Scan for the cell matching the given text and deliver its (X, Y) coordinate at center. 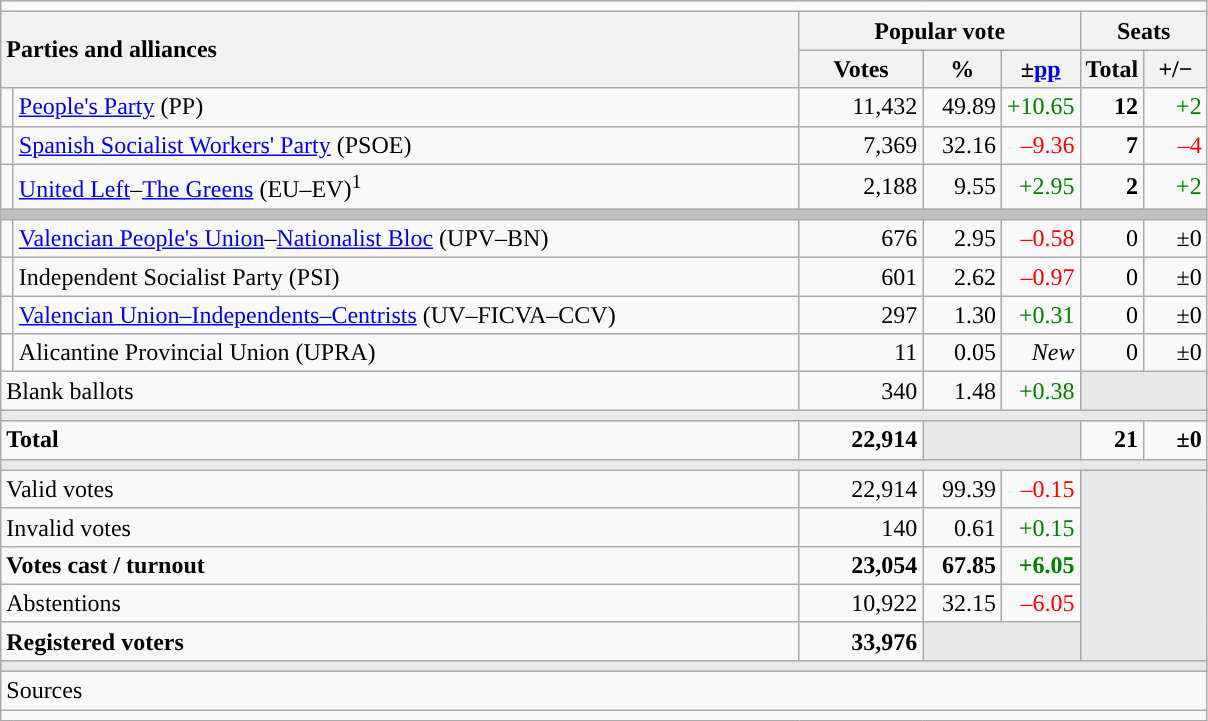
21 (1112, 440)
+0.15 (1040, 527)
7,369 (861, 145)
Spanish Socialist Workers' Party (PSOE) (406, 145)
Valid votes (400, 489)
New (1040, 353)
Independent Socialist Party (PSI) (406, 277)
11,432 (861, 107)
2.62 (962, 277)
–4 (1176, 145)
601 (861, 277)
Invalid votes (400, 527)
Valencian Union–Independents–Centrists (UV–FICVA–CCV) (406, 315)
–0.15 (1040, 489)
0.61 (962, 527)
1.30 (962, 315)
7 (1112, 145)
297 (861, 315)
9.55 (962, 186)
+0.38 (1040, 391)
+2.95 (1040, 186)
–0.58 (1040, 239)
+/− (1176, 69)
99.39 (962, 489)
% (962, 69)
2.95 (962, 239)
±pp (1040, 69)
Votes (861, 69)
Sources (604, 691)
12 (1112, 107)
Blank ballots (400, 391)
Votes cast / turnout (400, 565)
Registered voters (400, 641)
340 (861, 391)
People's Party (PP) (406, 107)
1.48 (962, 391)
0.05 (962, 353)
23,054 (861, 565)
32.15 (962, 603)
–6.05 (1040, 603)
676 (861, 239)
+6.05 (1040, 565)
140 (861, 527)
–0.97 (1040, 277)
+0.31 (1040, 315)
Valencian People's Union–Nationalist Bloc (UPV–BN) (406, 239)
+10.65 (1040, 107)
10,922 (861, 603)
32.16 (962, 145)
Alicantine Provincial Union (UPRA) (406, 353)
49.89 (962, 107)
33,976 (861, 641)
67.85 (962, 565)
Popular vote (940, 31)
Abstentions (400, 603)
2,188 (861, 186)
11 (861, 353)
2 (1112, 186)
–9.36 (1040, 145)
Seats (1144, 31)
United Left–The Greens (EU–EV)1 (406, 186)
Parties and alliances (400, 50)
